Pinpoint the cell where the given text exists, returning its (x, y) midpoint coordinate. 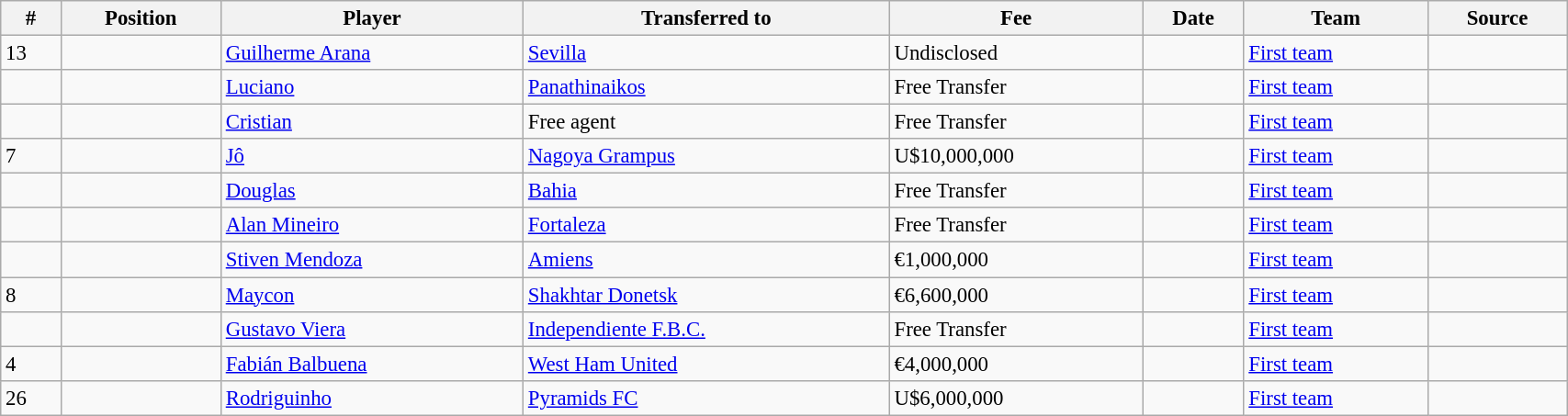
Gustavo Viera (371, 329)
# (31, 18)
Cristian (371, 122)
Source (1497, 18)
Independiente F.B.C. (707, 329)
Bahia (707, 191)
Position (141, 18)
26 (31, 398)
Stiven Mendoza (371, 260)
€1,000,000 (1016, 260)
Fabián Balbuena (371, 364)
Douglas (371, 191)
Amiens (707, 260)
U$10,000,000 (1016, 156)
Alan Mineiro (371, 225)
Rodriguinho (371, 398)
13 (31, 53)
Luciano (371, 87)
U$6,000,000 (1016, 398)
Team (1336, 18)
Date (1193, 18)
Free agent (707, 122)
Guilherme Arana (371, 53)
Nagoya Grampus (707, 156)
8 (31, 295)
Player (371, 18)
Panathinaikos (707, 87)
West Ham United (707, 364)
Sevilla (707, 53)
Undisclosed (1016, 53)
Jô (371, 156)
Pyramids FC (707, 398)
Fortaleza (707, 225)
Transferred to (707, 18)
Fee (1016, 18)
€4,000,000 (1016, 364)
Shakhtar Donetsk (707, 295)
Maycon (371, 295)
€6,600,000 (1016, 295)
7 (31, 156)
4 (31, 364)
